Pinpoint the cell where the given text exists, returning its (X, Y) midpoint coordinate. 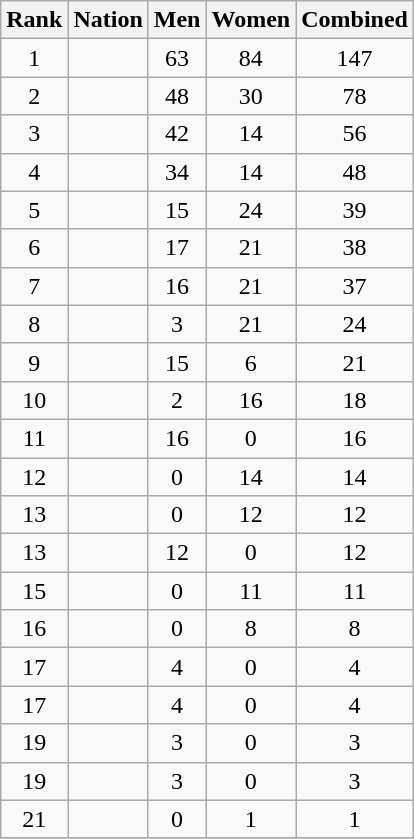
5 (34, 210)
78 (355, 96)
Men (177, 20)
18 (355, 400)
Combined (355, 20)
10 (34, 400)
Rank (34, 20)
38 (355, 248)
9 (34, 362)
30 (251, 96)
Women (251, 20)
147 (355, 58)
39 (355, 210)
37 (355, 286)
7 (34, 286)
56 (355, 134)
84 (251, 58)
Nation (108, 20)
34 (177, 172)
63 (177, 58)
42 (177, 134)
